Find where the given text appears and provide that cell's center as [x, y] coordinate. 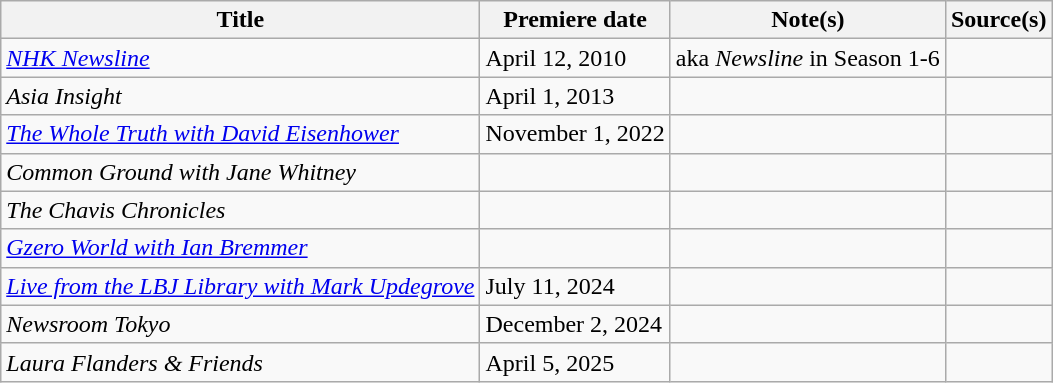
November 1, 2022 [575, 134]
Title [240, 20]
Laura Flanders & Friends [240, 362]
Note(s) [808, 20]
The Whole Truth with David Eisenhower [240, 134]
July 11, 2024 [575, 286]
Gzero World with Ian Bremmer [240, 248]
December 2, 2024 [575, 324]
Source(s) [998, 20]
aka Newsline in Season 1-6 [808, 58]
Newsroom Tokyo [240, 324]
Asia Insight [240, 96]
NHK Newsline [240, 58]
April 1, 2013 [575, 96]
April 5, 2025 [575, 362]
April 12, 2010 [575, 58]
Premiere date [575, 20]
The Chavis Chronicles [240, 210]
Live from the LBJ Library with Mark Updegrove [240, 286]
Common Ground with Jane Whitney [240, 172]
